From the cell containing the given text, extract its center point as [x, y] coordinate. 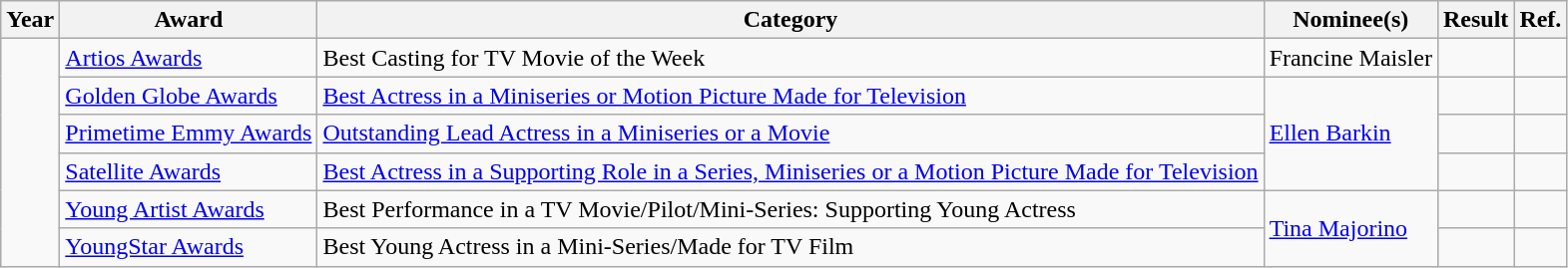
Award [189, 20]
Young Artist Awards [189, 209]
Tina Majorino [1350, 228]
Best Actress in a Miniseries or Motion Picture Made for Television [790, 96]
Nominee(s) [1350, 20]
Ref. [1541, 20]
Best Performance in a TV Movie/Pilot/Mini-Series: Supporting Young Actress [790, 209]
Golden Globe Awards [189, 96]
Outstanding Lead Actress in a Miniseries or a Movie [790, 134]
Ellen Barkin [1350, 134]
Year [30, 20]
Category [790, 20]
YoungStar Awards [189, 247]
Best Actress in a Supporting Role in a Series, Miniseries or a Motion Picture Made for Television [790, 171]
Francine Maisler [1350, 58]
Satellite Awards [189, 171]
Primetime Emmy Awards [189, 134]
Artios Awards [189, 58]
Best Young Actress in a Mini-Series/Made for TV Film [790, 247]
Best Casting for TV Movie of the Week [790, 58]
Result [1475, 20]
